For the text-containing cell, return its midpoint in [X, Y] coordinate format. 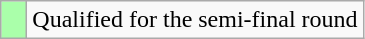
Qualified for the semi-final round [195, 20]
